Provide the [X, Y] coordinate of the cell's center where the given text is located.  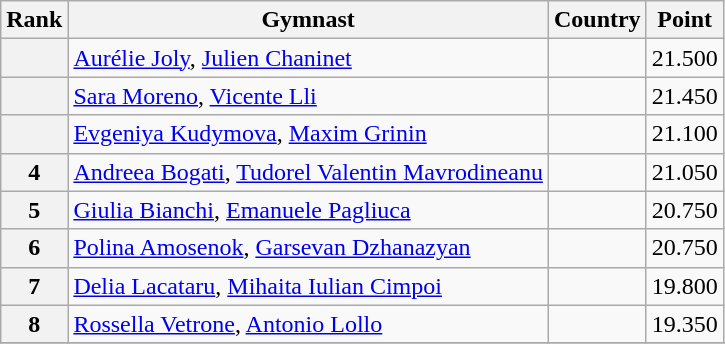
Giulia Bianchi, Emanuele Pagliuca [308, 210]
Country [597, 20]
8 [34, 324]
Rossella Vetrone, Antonio Lollo [308, 324]
7 [34, 286]
5 [34, 210]
21.050 [684, 172]
Aurélie Joly, Julien Chaninet [308, 58]
Andreea Bogati, Tudorel Valentin Mavrodineanu [308, 172]
21.500 [684, 58]
21.100 [684, 134]
Rank [34, 20]
Point [684, 20]
4 [34, 172]
Sara Moreno, Vicente Lli [308, 96]
21.450 [684, 96]
6 [34, 248]
Gymnast [308, 20]
19.350 [684, 324]
Polina Amosenok, Garsevan Dzhanazyan [308, 248]
Evgeniya Kudymova, Maxim Grinin [308, 134]
Delia Lacataru, Mihaita Iulian Cimpoi [308, 286]
19.800 [684, 286]
